Output the [X, Y] coordinate of the center of the cell containing the given text.  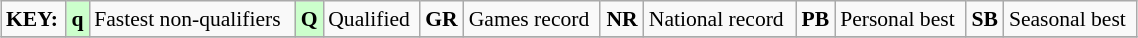
q [78, 19]
NR [622, 19]
Games record [532, 19]
SB [985, 19]
Fastest non-qualifiers [192, 19]
Seasonal best [1070, 19]
KEY: [34, 19]
GR [442, 19]
Q [309, 19]
Personal best [900, 19]
National record [720, 19]
Qualified [371, 19]
PB [816, 19]
